For the text-containing cell, return its midpoint in (x, y) coordinate format. 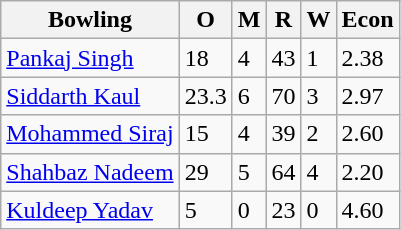
Bowling (90, 20)
4.60 (368, 210)
Econ (368, 20)
64 (284, 172)
2.60 (368, 134)
70 (284, 96)
Mohammed Siraj (90, 134)
39 (284, 134)
15 (206, 134)
Siddarth Kaul (90, 96)
43 (284, 58)
18 (206, 58)
23 (284, 210)
29 (206, 172)
3 (318, 96)
2.97 (368, 96)
Kuldeep Yadav (90, 210)
R (284, 20)
2.38 (368, 58)
O (206, 20)
M (249, 20)
2.20 (368, 172)
Shahbaz Nadeem (90, 172)
Pankaj Singh (90, 58)
W (318, 20)
6 (249, 96)
1 (318, 58)
23.3 (206, 96)
2 (318, 134)
